Identify which cell holds the provided text, then report its (x, y) central coordinate. 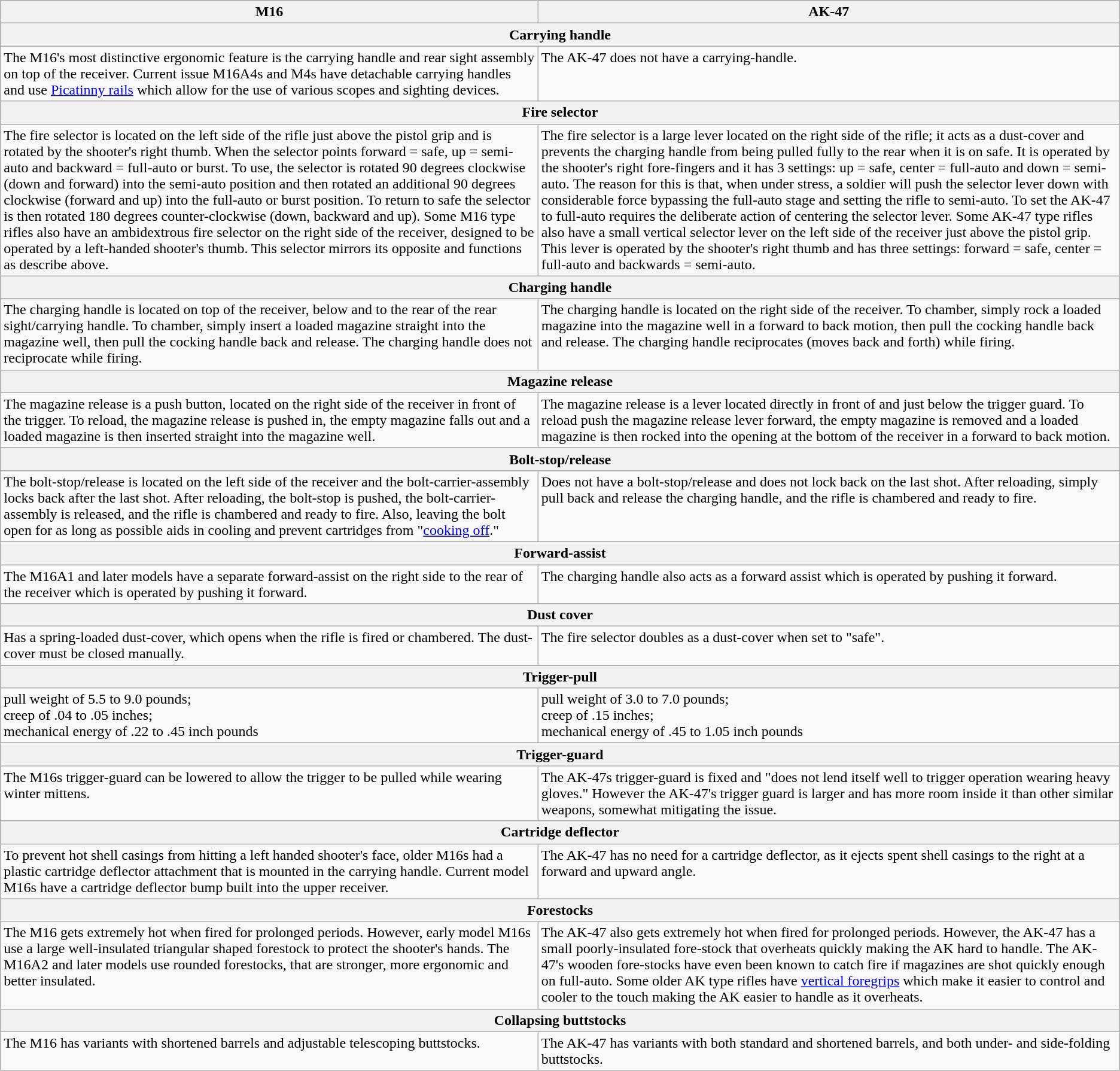
Forestocks (560, 910)
The AK-47 does not have a carrying-handle. (829, 74)
The charging handle also acts as a forward assist which is operated by pushing it forward. (829, 584)
Dust cover (560, 615)
The AK-47 has variants with both standard and shortened barrels, and both under- and side-folding buttstocks. (829, 1051)
AK-47 (829, 12)
The AK-47 has no need for a cartridge deflector, as it ejects spent shell casings to the right at a forward and upward angle. (829, 871)
The M16A1 and later models have a separate forward-assist on the right side to the rear of the receiver which is operated by pushing it forward. (269, 584)
The M16 has variants with shortened barrels and adjustable telescoping buttstocks. (269, 1051)
Magazine release (560, 381)
Fire selector (560, 112)
Charging handle (560, 287)
Carrying handle (560, 35)
The M16s trigger-guard can be lowered to allow the trigger to be pulled while wearing winter mittens. (269, 793)
Trigger-guard (560, 754)
M16 (269, 12)
Bolt-stop/release (560, 459)
Cartridge deflector (560, 832)
Has a spring-loaded dust-cover, which opens when the rifle is fired or chambered. The dust-cover must be closed manually. (269, 646)
Collapsing buttstocks (560, 1020)
Trigger-pull (560, 677)
The fire selector doubles as a dust-cover when set to "safe". (829, 646)
pull weight of 3.0 to 7.0 pounds; creep of .15 inches; mechanical energy of .45 to 1.05 inch pounds (829, 716)
Forward-assist (560, 553)
pull weight of 5.5 to 9.0 pounds; creep of .04 to .05 inches; mechanical energy of .22 to .45 inch pounds (269, 716)
